Find where the given text appears and provide that cell's center as (x, y) coordinate. 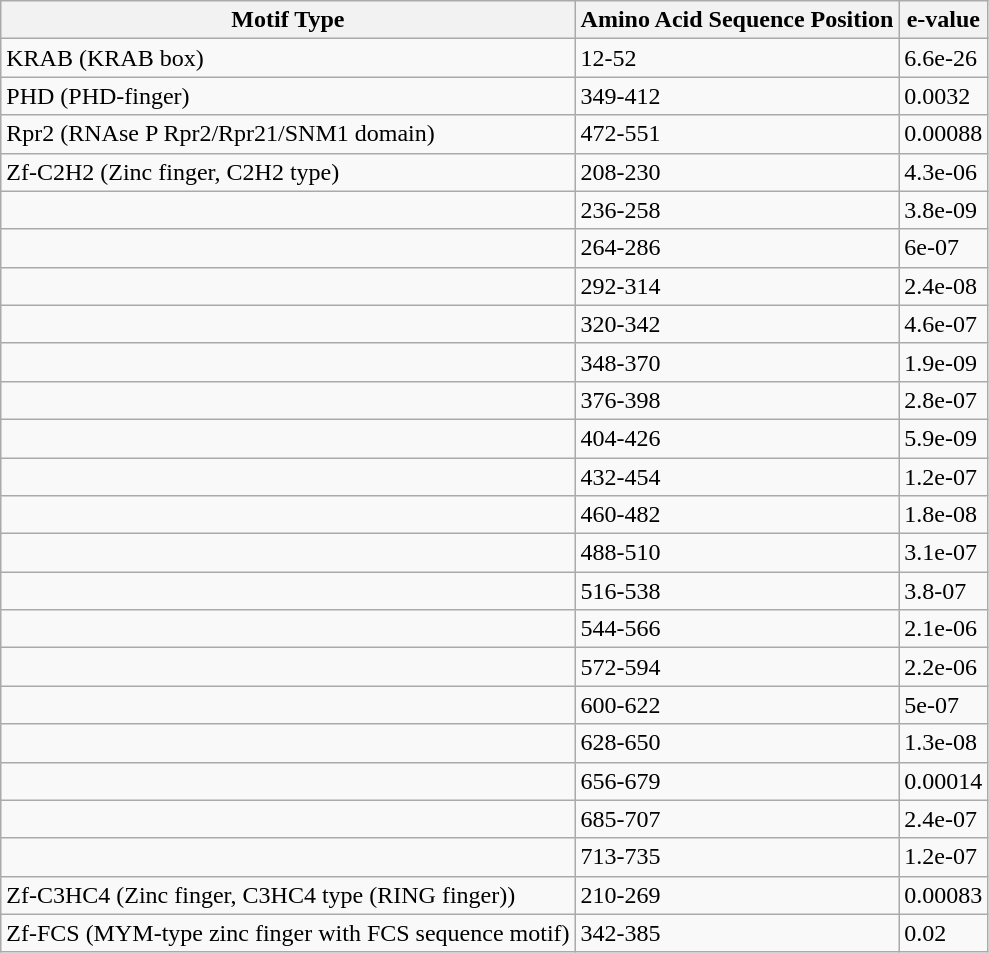
208-230 (737, 172)
2.1e-06 (944, 629)
Rpr2 (RNAse P Rpr2/Rpr21/SNM1 domain) (288, 134)
Zf-C2H2 (Zinc finger, C2H2 type) (288, 172)
Zf-FCS (MYM-type zinc finger with FCS sequence motif) (288, 933)
0.0032 (944, 96)
628-650 (737, 743)
516-538 (737, 591)
2.2e-06 (944, 667)
600-622 (737, 705)
e-value (944, 20)
1.9e-09 (944, 362)
3.1e-07 (944, 553)
236-258 (737, 210)
0.00088 (944, 134)
2.4e-07 (944, 819)
1.8e-08 (944, 515)
3.8e-09 (944, 210)
685-707 (737, 819)
Motif Type (288, 20)
210-269 (737, 895)
PHD (PHD-finger) (288, 96)
0.02 (944, 933)
713-735 (737, 857)
472-551 (737, 134)
KRAB (KRAB box) (288, 58)
6e-07 (944, 248)
348-370 (737, 362)
12-52 (737, 58)
1.3e-08 (944, 743)
Zf-C3HC4 (Zinc finger, C3HC4 type (RING finger)) (288, 895)
349-412 (737, 96)
2.4e-08 (944, 286)
320-342 (737, 324)
0.00014 (944, 781)
460-482 (737, 515)
5e-07 (944, 705)
5.9e-09 (944, 438)
376-398 (737, 400)
2.8e-07 (944, 400)
432-454 (737, 477)
Amino Acid Sequence Position (737, 20)
656-679 (737, 781)
4.3e-06 (944, 172)
264-286 (737, 248)
342-385 (737, 933)
292-314 (737, 286)
544-566 (737, 629)
572-594 (737, 667)
3.8-07 (944, 591)
488-510 (737, 553)
404-426 (737, 438)
6.6e-26 (944, 58)
0.00083 (944, 895)
4.6e-07 (944, 324)
